Pinpoint the cell where the given text exists, returning its (x, y) midpoint coordinate. 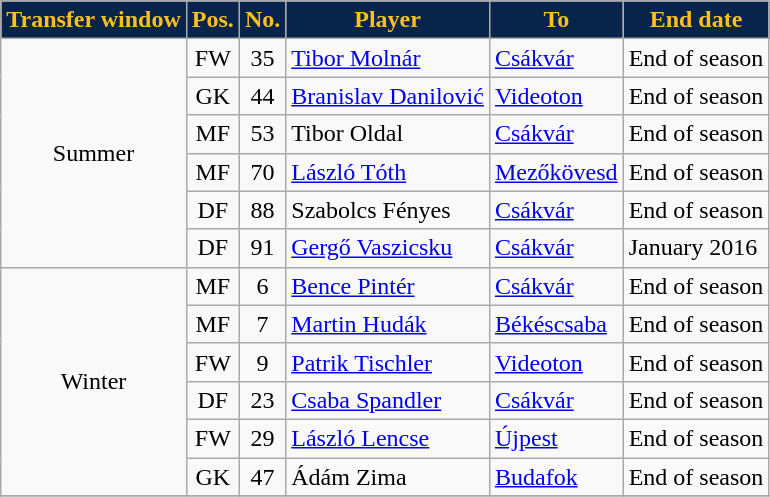
Winter (94, 381)
No. (262, 20)
Bence Pintér (388, 286)
Transfer window (94, 20)
Szabolcs Fényes (388, 210)
Tibor Molnár (388, 58)
László Tóth (388, 172)
Újpest (556, 438)
Pos. (212, 20)
To (556, 20)
End date (696, 20)
23 (262, 400)
91 (262, 248)
6 (262, 286)
Budafok (556, 477)
Summer (94, 153)
88 (262, 210)
44 (262, 96)
January 2016 (696, 248)
Martin Hudák (388, 324)
29 (262, 438)
53 (262, 134)
47 (262, 477)
Ádám Zima (388, 477)
9 (262, 362)
Branislav Danilović (388, 96)
Patrik Tischler (388, 362)
László Lencse (388, 438)
35 (262, 58)
Békéscsaba (556, 324)
70 (262, 172)
Csaba Spandler (388, 400)
7 (262, 324)
Gergő Vaszicsku (388, 248)
Tibor Oldal (388, 134)
Mezőkövesd (556, 172)
Player (388, 20)
